Extract the [X, Y] coordinate from the center of the cell holding the provided text.  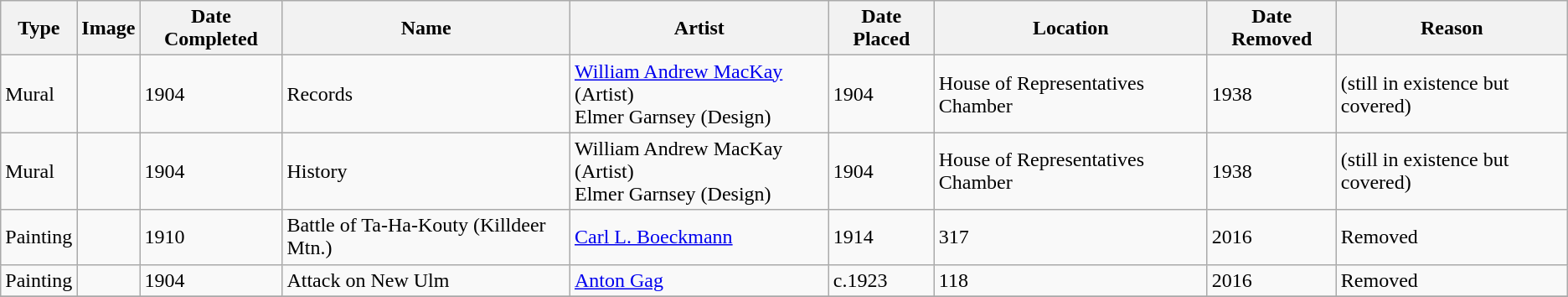
Carl L. Boeckmann [699, 237]
Name [426, 29]
118 [1070, 280]
Type [39, 29]
Attack on New Ulm [426, 280]
Battle of Ta-Ha-Kouty (Killdeer Mtn.) [426, 237]
317 [1070, 237]
Records [426, 94]
Date Completed [211, 29]
Date Removed [1271, 29]
Anton Gag [699, 280]
1914 [881, 237]
History [426, 171]
Artist [699, 29]
Location [1070, 29]
Reason [1452, 29]
1910 [211, 237]
Image [109, 29]
Date Placed [881, 29]
c.1923 [881, 280]
